Pinpoint the cell where the given text exists, returning its [X, Y] midpoint coordinate. 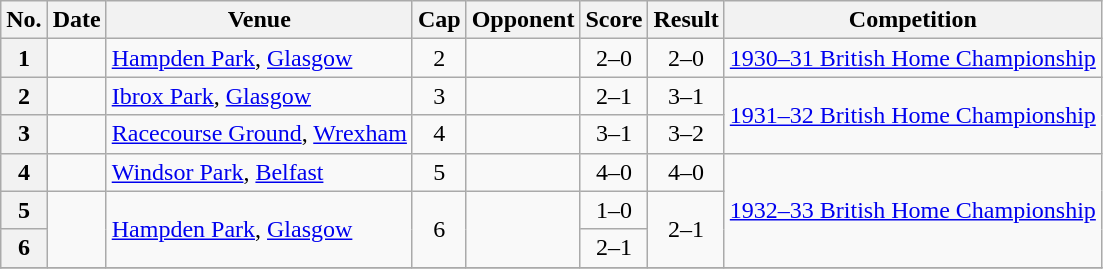
3–2 [686, 134]
1–0 [614, 210]
Venue [259, 20]
1932–33 British Home Championship [912, 210]
No. [24, 20]
Date [76, 20]
1 [24, 58]
Competition [912, 20]
Windsor Park, Belfast [259, 172]
Score [614, 20]
1931–32 British Home Championship [912, 115]
Result [686, 20]
Racecourse Ground, Wrexham [259, 134]
Ibrox Park, Glasgow [259, 96]
Opponent [523, 20]
1930–31 British Home Championship [912, 58]
Cap [439, 20]
